Return the [X, Y] coordinate for the center point of the cell that contains the specified text.  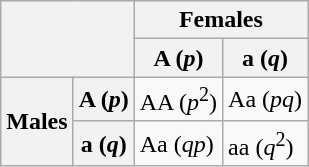
Aa (pq) [266, 100]
Aa (qp) [178, 144]
Females [220, 20]
aa (q2) [266, 144]
AA (p2) [178, 100]
Males [37, 122]
